Return (x, y) of the center of cell containing provided text 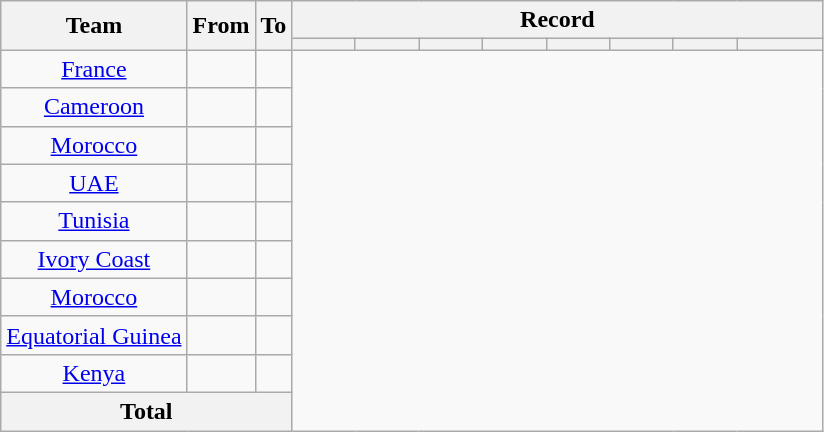
Tunisia (94, 221)
Ivory Coast (94, 259)
France (94, 69)
Record (558, 20)
Total (146, 411)
UAE (94, 183)
Equatorial Guinea (94, 335)
From (221, 26)
Cameroon (94, 107)
Kenya (94, 373)
Team (94, 26)
To (274, 26)
